Return (X, Y) of the center of cell containing provided text 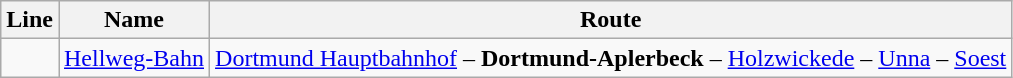
Dortmund Hauptbahnhof – Dortmund-Aplerbeck – Holzwickede – Unna – Soest (611, 58)
Route (611, 20)
Line (30, 20)
Name (134, 20)
Hellweg-Bahn (134, 58)
